Return the [x, y] coordinate for the center point of the cell that contains the specified text.  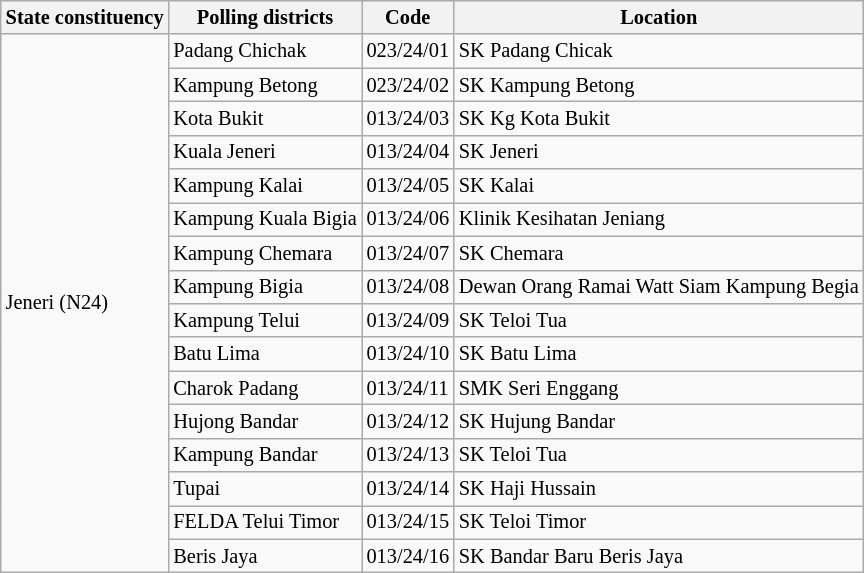
013/24/16 [408, 556]
Code [408, 17]
Padang Chichak [264, 51]
Kampung Bigia [264, 287]
013/24/06 [408, 219]
Kota Bukit [264, 118]
013/24/12 [408, 421]
SK Haji Hussain [659, 489]
013/24/15 [408, 522]
013/24/07 [408, 253]
Klinik Kesihatan Jeniang [659, 219]
SK Padang Chicak [659, 51]
Kuala Jeneri [264, 152]
SK Teloi Timor [659, 522]
SK Batu Lima [659, 354]
Beris Jaya [264, 556]
Polling districts [264, 17]
013/24/11 [408, 388]
Dewan Orang Ramai Watt Siam Kampung Begia [659, 287]
013/24/05 [408, 186]
Kampung Telui [264, 320]
Kampung Kuala Bigia [264, 219]
013/24/09 [408, 320]
023/24/02 [408, 85]
SK Jeneri [659, 152]
FELDA Telui Timor [264, 522]
State constituency [85, 17]
Hujong Bandar [264, 421]
013/24/14 [408, 489]
Jeneri (N24) [85, 303]
SK Chemara [659, 253]
Kampung Kalai [264, 186]
013/24/13 [408, 455]
Tupai [264, 489]
SK Bandar Baru Beris Jaya [659, 556]
Batu Lima [264, 354]
013/24/08 [408, 287]
Location [659, 17]
SK Kalai [659, 186]
013/24/04 [408, 152]
023/24/01 [408, 51]
SK Kg Kota Bukit [659, 118]
Kampung Bandar [264, 455]
SK Kampung Betong [659, 85]
Charok Padang [264, 388]
SMK Seri Enggang [659, 388]
SK Hujung Bandar [659, 421]
Kampung Betong [264, 85]
013/24/10 [408, 354]
013/24/03 [408, 118]
Kampung Chemara [264, 253]
